Identify which cell holds the provided text, then report its [X, Y] central coordinate. 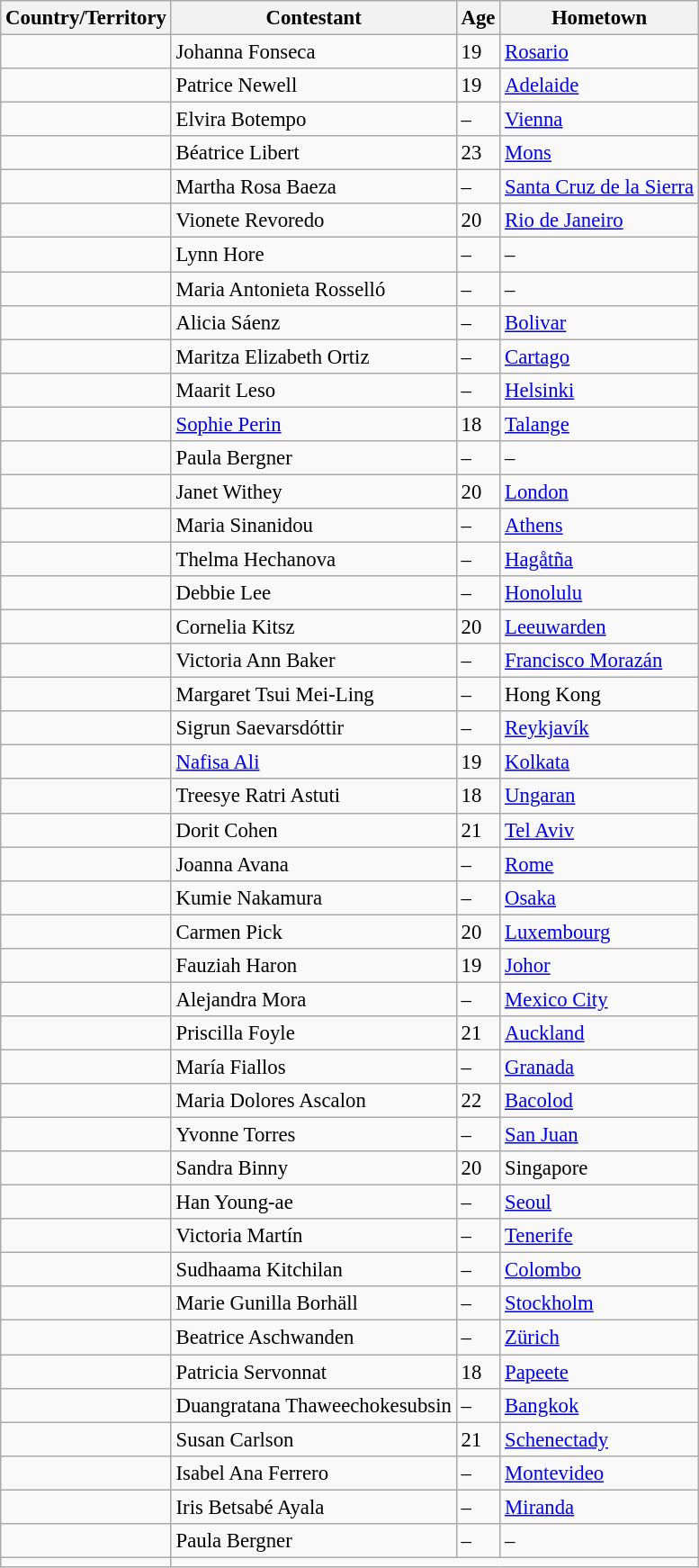
Janet Withey [313, 491]
Maritza Elizabeth Ortiz [313, 356]
Kolkata [599, 762]
Osaka [599, 897]
Singapore [599, 1168]
Patricia Servonnat [313, 1372]
Bangkok [599, 1405]
María Fiallos [313, 1067]
Bolivar [599, 322]
Lynn Hore [313, 255]
Han Young-ae [313, 1203]
Sudhaama Kitchilan [313, 1270]
Sigrun Saevarsdóttir [313, 728]
Patrice Newell [313, 86]
Schenectady [599, 1439]
Victoria Martín [313, 1236]
Vienna [599, 120]
Leeuwarden [599, 627]
Marie Gunilla Borhäll [313, 1304]
Montevideo [599, 1473]
Yvonne Torres [313, 1135]
Talange [599, 424]
Margaret Tsui Mei-Ling [313, 695]
Ungaran [599, 797]
Santa Cruz de la Sierra [599, 187]
Johanna Fonseca [313, 52]
Francisco Morazán [599, 661]
Country/Territory [86, 18]
Carmen Pick [313, 932]
Sandra Binny [313, 1168]
Zürich [599, 1338]
Fauziah Haron [313, 966]
Martha Rosa Baeza [313, 187]
Seoul [599, 1203]
Helsinki [599, 390]
Isabel Ana Ferrero [313, 1473]
London [599, 491]
Priscilla Foyle [313, 1033]
Miranda [599, 1507]
Tel Aviv [599, 830]
Tenerife [599, 1236]
Sophie Perin [313, 424]
Susan Carlson [313, 1439]
Alejandra Mora [313, 999]
Auckland [599, 1033]
Maria Antonieta Rosselló [313, 289]
Athens [599, 526]
Honolulu [599, 593]
Bacolod [599, 1101]
Age [479, 18]
Stockholm [599, 1304]
Joanna Avana [313, 864]
Debbie Lee [313, 593]
Béatrice Libert [313, 153]
Johor [599, 966]
Maria Sinanidou [313, 526]
Mons [599, 153]
Mexico City [599, 999]
Cornelia Kitsz [313, 627]
Contestant [313, 18]
Duangratana Thaweechokesubsin [313, 1405]
San Juan [599, 1135]
Kumie Nakamura [313, 897]
Vionete Revoredo [313, 221]
Reykjavík [599, 728]
Elvira Botempo [313, 120]
Hong Kong [599, 695]
Papeete [599, 1372]
Victoria Ann Baker [313, 661]
Cartago [599, 356]
Thelma Hechanova [313, 559]
Rosario [599, 52]
23 [479, 153]
Nafisa Ali [313, 762]
Adelaide [599, 86]
22 [479, 1101]
Maria Dolores Ascalon [313, 1101]
Rome [599, 864]
Colombo [599, 1270]
Hometown [599, 18]
Treesye Ratri Astuti [313, 797]
Maarit Leso [313, 390]
Rio de Janeiro [599, 221]
Iris Betsabé Ayala [313, 1507]
Dorit Cohen [313, 830]
Hagåtña [599, 559]
Alicia Sáenz [313, 322]
Luxembourg [599, 932]
Beatrice Aschwanden [313, 1338]
Granada [599, 1067]
